Identify which cell holds the provided text, then report its [X, Y] central coordinate. 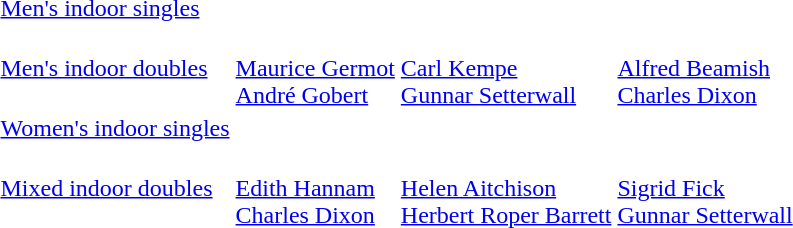
Carl Kempe Gunnar Setterwall [506, 68]
Maurice Germot André Gobert [315, 68]
